Identify which cell holds the provided text, then report its [x, y] central coordinate. 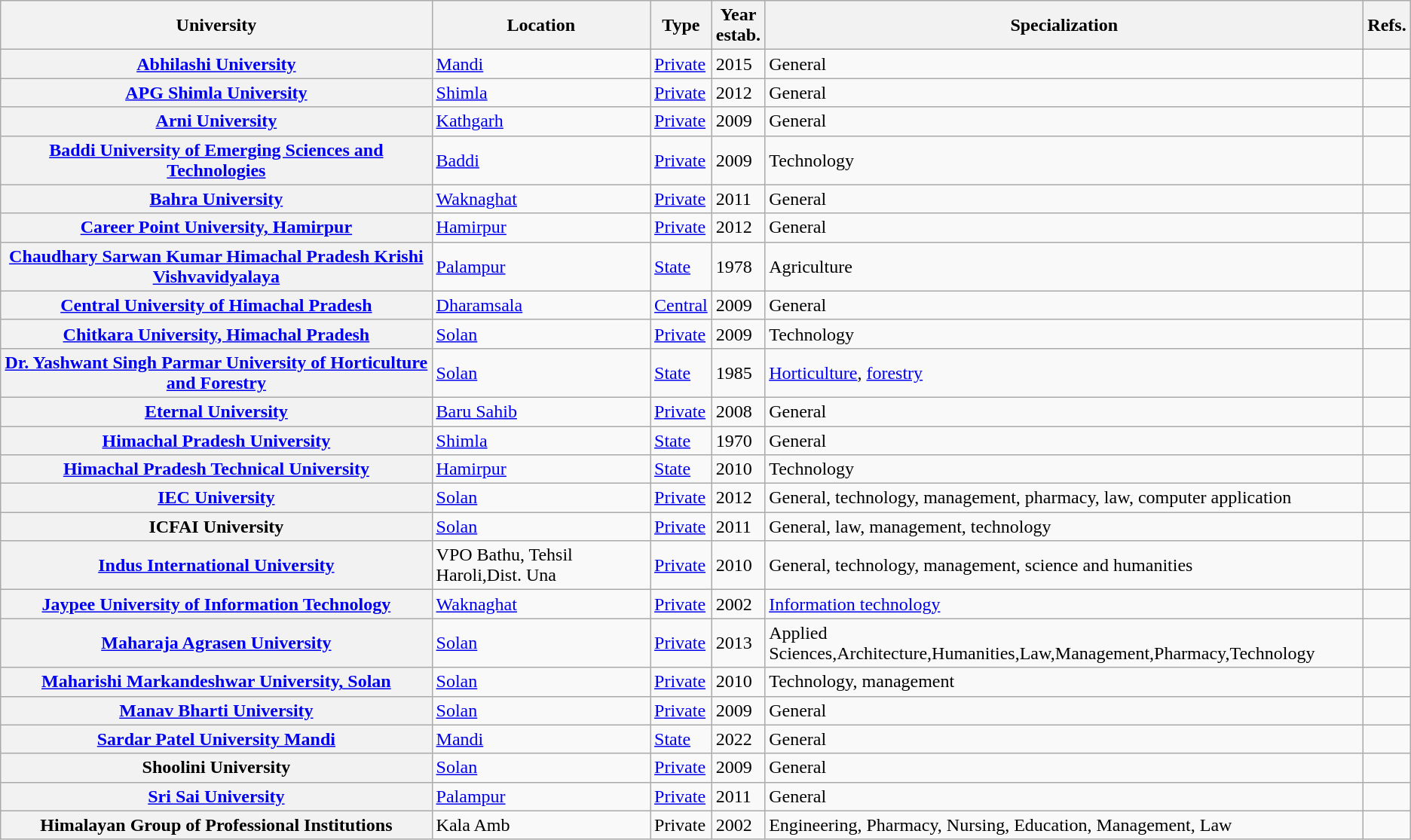
Baddi University of Emerging Sciences and Technologies [216, 160]
2015 [738, 64]
Kala Amb [541, 825]
Central University of Himachal Pradesh [216, 305]
2008 [738, 411]
Indus International University [216, 565]
Location [541, 26]
Maharishi Markandeshwar University, Solan [216, 682]
General, technology, management, science and humanities [1064, 565]
Manav Bharti University [216, 710]
Baru Sahib [541, 411]
Chitkara University, Himachal Pradesh [216, 334]
Agriculture [1064, 267]
Maharaja Agrasen University [216, 643]
APG Shimla University [216, 93]
Abhilashi University [216, 64]
Kathgarh [541, 121]
Arni University [216, 121]
Specialization [1064, 26]
Himachal Pradesh University [216, 441]
Yearestab. [738, 26]
Jaypee University of Information Technology [216, 604]
Horticulture, forestry [1064, 372]
Sri Sai University [216, 796]
Career Point University, Hamirpur [216, 228]
Chaudhary Sarwan Kumar Himachal Pradesh Krishi Vishvavidyalaya [216, 267]
1970 [738, 441]
1985 [738, 372]
Information technology [1064, 604]
ICFAI University [216, 527]
Shoolini University [216, 768]
Engineering, Pharmacy, Nursing, Education, Management, Law [1064, 825]
Eternal University [216, 411]
Refs. [1387, 26]
Technology, management [1064, 682]
Dr. Yashwant Singh Parmar University of Horticulture and Forestry [216, 372]
Himalayan Group of Professional Institutions [216, 825]
Applied Sciences,Architecture,Humanities,Law,Management,Pharmacy,Technology [1064, 643]
1978 [738, 267]
Type [681, 26]
General, law, management, technology [1064, 527]
University [216, 26]
VPO Bathu, Tehsil Haroli,Dist. Una [541, 565]
Central [681, 305]
Himachal Pradesh Technical University [216, 469]
IEC University [216, 498]
Sardar Patel University Mandi [216, 739]
2022 [738, 739]
Baddi [541, 160]
Dharamsala [541, 305]
General, technology, management, pharmacy, law, computer application [1064, 498]
2013 [738, 643]
Bahra University [216, 199]
